For the text-containing cell, return its midpoint in [x, y] coordinate format. 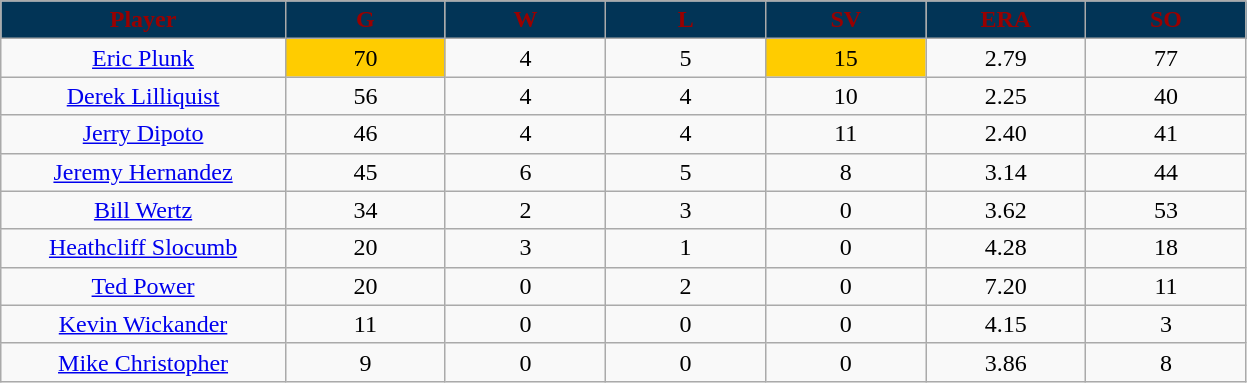
Heathcliff Slocumb [144, 248]
3.62 [1006, 210]
45 [365, 172]
SV [846, 20]
56 [365, 96]
4.28 [1006, 248]
6 [525, 172]
Jeremy Hernandez [144, 172]
53 [1166, 210]
46 [365, 134]
Kevin Wickander [144, 324]
18 [1166, 248]
G [365, 20]
1 [686, 248]
L [686, 20]
Derek Lilliquist [144, 96]
2.25 [1006, 96]
40 [1166, 96]
3.86 [1006, 362]
2.40 [1006, 134]
Eric Plunk [144, 58]
ERA [1006, 20]
70 [365, 58]
41 [1166, 134]
W [525, 20]
Ted Power [144, 286]
Player [144, 20]
9 [365, 362]
34 [365, 210]
7.20 [1006, 286]
10 [846, 96]
Bill Wertz [144, 210]
77 [1166, 58]
44 [1166, 172]
Jerry Dipoto [144, 134]
SO [1166, 20]
15 [846, 58]
Mike Christopher [144, 362]
4.15 [1006, 324]
3.14 [1006, 172]
2.79 [1006, 58]
